Pinpoint the cell where the given text exists, returning its [x, y] midpoint coordinate. 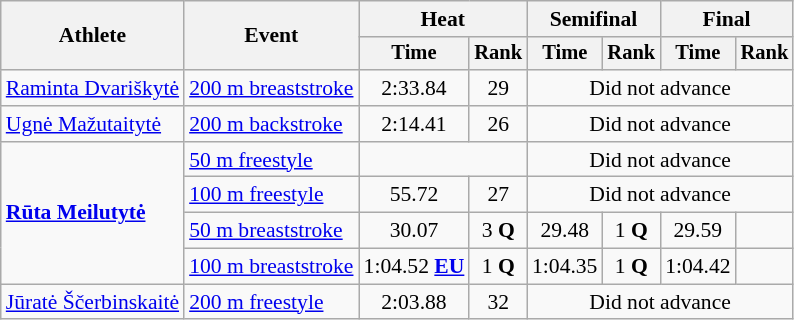
Jūratė Ščerbinskaitė [92, 302]
200 m breaststroke [271, 88]
Semifinal [594, 19]
29.48 [564, 231]
200 m freestyle [271, 302]
2:03.88 [414, 302]
1:04.52 EU [414, 267]
3 Q [498, 231]
50 m breaststroke [271, 231]
Event [271, 36]
100 m freestyle [271, 195]
Rūta Meilutytė [92, 213]
100 m breaststroke [271, 267]
Raminta Dvariškytė [92, 88]
Final [726, 19]
1:04.42 [698, 267]
30.07 [414, 231]
Heat [443, 19]
Ugnė Mažutaitytė [92, 124]
200 m backstroke [271, 124]
Athlete [92, 36]
55.72 [414, 195]
32 [498, 302]
2:33.84 [414, 88]
29.59 [698, 231]
27 [498, 195]
1:04.35 [564, 267]
50 m freestyle [271, 160]
2:14.41 [414, 124]
29 [498, 88]
26 [498, 124]
